Pinpoint the cell where the given text exists, returning its (X, Y) midpoint coordinate. 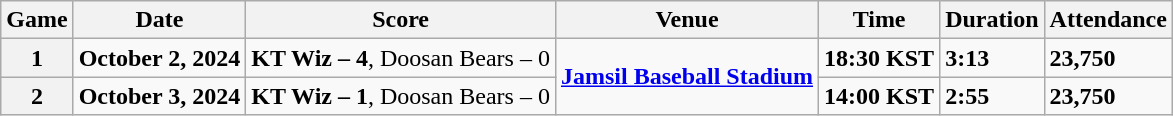
1 (37, 58)
2:55 (992, 96)
18:30 KST (880, 58)
Time (880, 20)
Date (160, 20)
Venue (686, 20)
2 (37, 96)
KT Wiz – 4, Doosan Bears – 0 (401, 58)
October 3, 2024 (160, 96)
October 2, 2024 (160, 58)
Duration (992, 20)
3:13 (992, 58)
Game (37, 20)
14:00 KST (880, 96)
Score (401, 20)
Jamsil Baseball Stadium (686, 77)
Attendance (1108, 20)
KT Wiz – 1, Doosan Bears – 0 (401, 96)
